For the text-containing cell, return its midpoint in (X, Y) coordinate format. 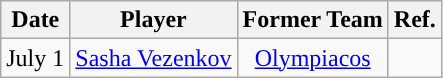
July 1 (36, 58)
Ref. (414, 20)
Player (154, 20)
Date (36, 20)
Sasha Vezenkov (154, 58)
Olympiacos (312, 58)
Former Team (312, 20)
